Determine the [X, Y] coordinate at the center of the cell enclosing the given text.  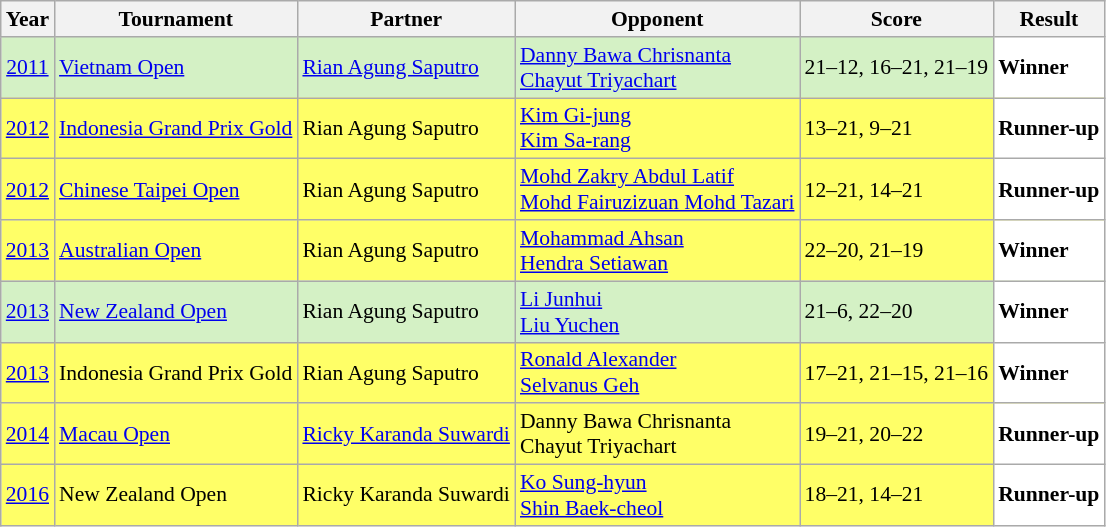
Australian Open [176, 250]
Vietnam Open [176, 68]
2011 [28, 68]
13–21, 9–21 [897, 128]
2016 [28, 496]
Chinese Taipei Open [176, 190]
Score [897, 19]
Mohd Zakry Abdul Latif Mohd Fairuzizuan Mohd Tazari [658, 190]
Result [1048, 19]
Macau Open [176, 434]
18–21, 14–21 [897, 496]
Ko Sung-hyun Shin Baek-cheol [658, 496]
Opponent [658, 19]
21–12, 16–21, 21–19 [897, 68]
Partner [406, 19]
Ronald Alexander Selvanus Geh [658, 372]
Tournament [176, 19]
19–21, 20–22 [897, 434]
Kim Gi-jung Kim Sa-rang [658, 128]
Li Junhui Liu Yuchen [658, 312]
12–21, 14–21 [897, 190]
21–6, 22–20 [897, 312]
22–20, 21–19 [897, 250]
2014 [28, 434]
17–21, 21–15, 21–16 [897, 372]
Mohammad Ahsan Hendra Setiawan [658, 250]
Year [28, 19]
